Pinpoint the cell where the given text exists, returning its [X, Y] midpoint coordinate. 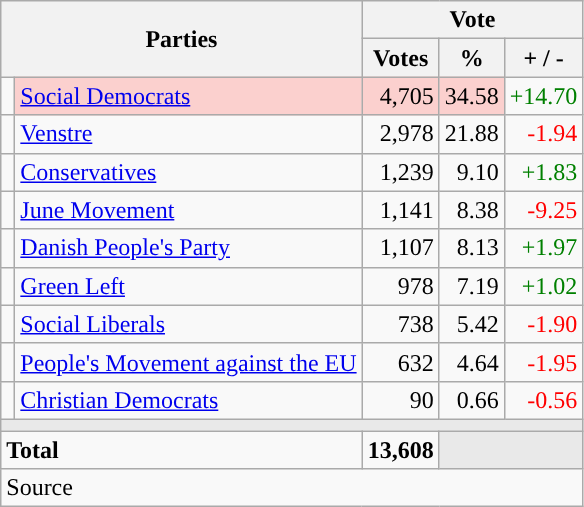
90 [400, 400]
5.42 [472, 324]
Conservatives [188, 172]
4,705 [400, 96]
Christian Democrats [188, 400]
% [472, 58]
Vote [472, 20]
Source [292, 488]
2,978 [400, 134]
+1.97 [544, 248]
-1.94 [544, 134]
7.19 [472, 286]
-9.25 [544, 210]
4.64 [472, 362]
+ / - [544, 58]
1,239 [400, 172]
+1.02 [544, 286]
738 [400, 324]
Venstre [188, 134]
0.66 [472, 400]
Votes [400, 58]
1,107 [400, 248]
-0.56 [544, 400]
632 [400, 362]
Parties [182, 39]
Total [182, 449]
21.88 [472, 134]
-1.90 [544, 324]
-1.95 [544, 362]
8.38 [472, 210]
Danish People's Party [188, 248]
978 [400, 286]
1,141 [400, 210]
+14.70 [544, 96]
9.10 [472, 172]
8.13 [472, 248]
+1.83 [544, 172]
34.58 [472, 96]
Social Liberals [188, 324]
Social Democrats [188, 96]
Green Left [188, 286]
13,608 [400, 449]
June Movement [188, 210]
People's Movement against the EU [188, 362]
